Provide the (X, Y) coordinate of the cell's center where the given text is located.  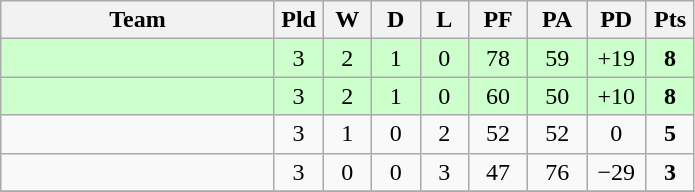
78 (498, 58)
W (348, 20)
PA (558, 20)
−29 (616, 172)
+19 (616, 58)
L (444, 20)
Pld (298, 20)
60 (498, 96)
PF (498, 20)
59 (558, 58)
D (396, 20)
Team (138, 20)
47 (498, 172)
+10 (616, 96)
Pts (670, 20)
50 (558, 96)
5 (670, 134)
PD (616, 20)
76 (558, 172)
